Find where the given text appears and provide that cell's center as (x, y) coordinate. 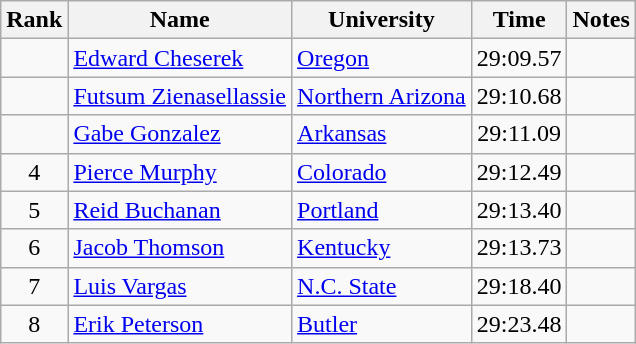
29:09.57 (519, 58)
Oregon (382, 58)
Butler (382, 324)
29:13.73 (519, 248)
8 (34, 324)
7 (34, 286)
Name (180, 20)
5 (34, 210)
Reid Buchanan (180, 210)
Colorado (382, 172)
Time (519, 20)
29:13.40 (519, 210)
29:11.09 (519, 134)
Edward Cheserek (180, 58)
29:23.48 (519, 324)
Gabe Gonzalez (180, 134)
Erik Peterson (180, 324)
Rank (34, 20)
29:10.68 (519, 96)
Futsum Zienasellassie (180, 96)
Pierce Murphy (180, 172)
29:12.49 (519, 172)
Kentucky (382, 248)
6 (34, 248)
Notes (601, 20)
University (382, 20)
Portland (382, 210)
4 (34, 172)
N.C. State (382, 286)
Arkansas (382, 134)
29:18.40 (519, 286)
Jacob Thomson (180, 248)
Luis Vargas (180, 286)
Northern Arizona (382, 96)
